Output the (x, y) coordinate of the center of the cell containing the given text.  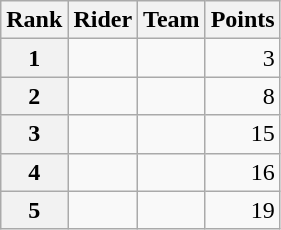
Team (172, 20)
Rank (34, 20)
Points (242, 20)
2 (34, 96)
16 (242, 172)
15 (242, 134)
8 (242, 96)
5 (34, 210)
19 (242, 210)
4 (34, 172)
1 (34, 58)
Rider (103, 20)
